Return the (X, Y) coordinate for the center point of the cell that contains the specified text.  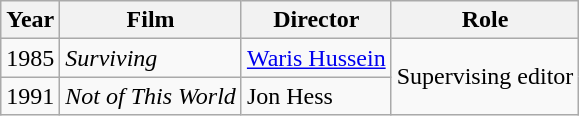
Supervising editor (485, 77)
Role (485, 20)
Director (316, 20)
Not of This World (151, 96)
1985 (30, 58)
Waris Hussein (316, 58)
Year (30, 20)
1991 (30, 96)
Film (151, 20)
Jon Hess (316, 96)
Surviving (151, 58)
